Pinpoint the cell where the given text exists, returning its [x, y] midpoint coordinate. 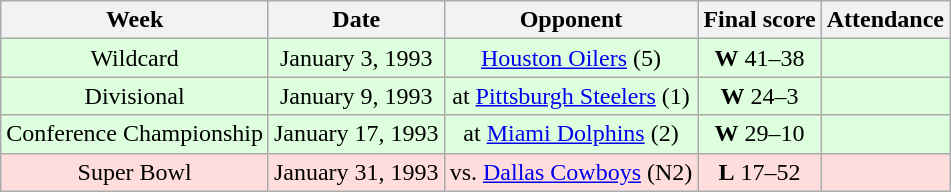
W 41–38 [760, 58]
January 31, 1993 [356, 172]
Conference Championship [135, 134]
Opponent [571, 20]
Week [135, 20]
Attendance [885, 20]
January 3, 1993 [356, 58]
W 29–10 [760, 134]
January 17, 1993 [356, 134]
vs. Dallas Cowboys (N2) [571, 172]
W 24–3 [760, 96]
Houston Oilers (5) [571, 58]
L 17–52 [760, 172]
Divisional [135, 96]
Date [356, 20]
at Miami Dolphins (2) [571, 134]
Wildcard [135, 58]
January 9, 1993 [356, 96]
at Pittsburgh Steelers (1) [571, 96]
Super Bowl [135, 172]
Final score [760, 20]
